Pinpoint the cell where the given text exists, returning its (X, Y) midpoint coordinate. 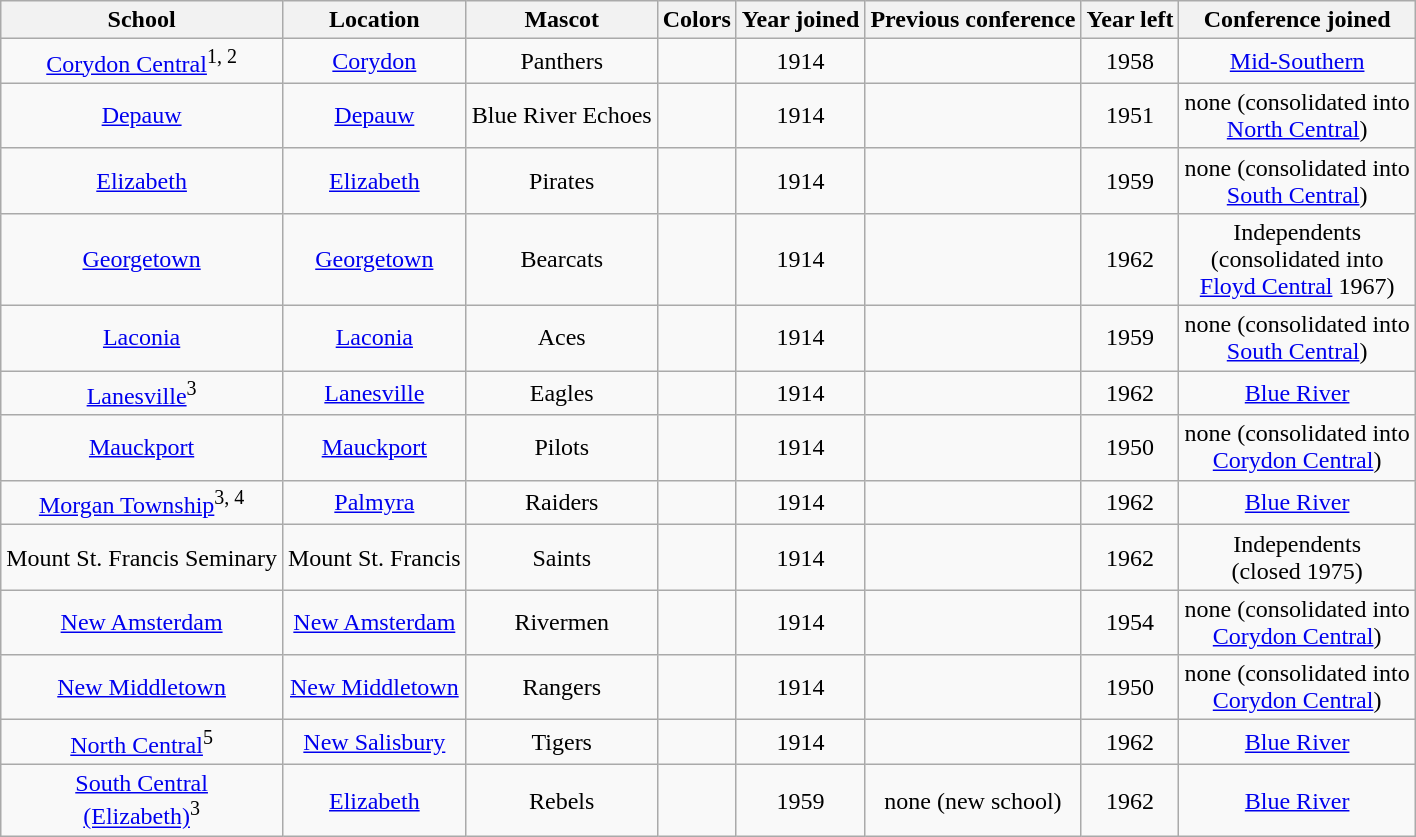
Rebels (562, 801)
Rivermen (562, 622)
1954 (1130, 622)
Blue River Echoes (562, 116)
Saints (562, 558)
Previous conference (973, 20)
Mid-Southern (1297, 62)
Location (374, 20)
Mascot (562, 20)
none (new school) (973, 801)
Raiders (562, 502)
Independents(consolidated intoFloyd Central 1967) (1297, 259)
Year left (1130, 20)
1958 (1130, 62)
Palmyra (374, 502)
Conference joined (1297, 20)
none (consolidated intoNorth Central) (1297, 116)
Mount St. Francis Seminary (142, 558)
Corydon Central1, 2 (142, 62)
North Central5 (142, 742)
South Central (Elizabeth)3 (142, 801)
Rangers (562, 688)
New Salisbury (374, 742)
Panthers (562, 62)
Bearcats (562, 259)
Colors (696, 20)
Lanesville (374, 394)
Corydon (374, 62)
Morgan Township3, 4 (142, 502)
1951 (1130, 116)
Pilots (562, 448)
School (142, 20)
Lanesville3 (142, 394)
Aces (562, 338)
Year joined (800, 20)
Eagles (562, 394)
Mount St. Francis (374, 558)
Independents(closed 1975) (1297, 558)
Pirates (562, 180)
Tigers (562, 742)
